From the cell containing the given text, extract its center point as (x, y) coordinate. 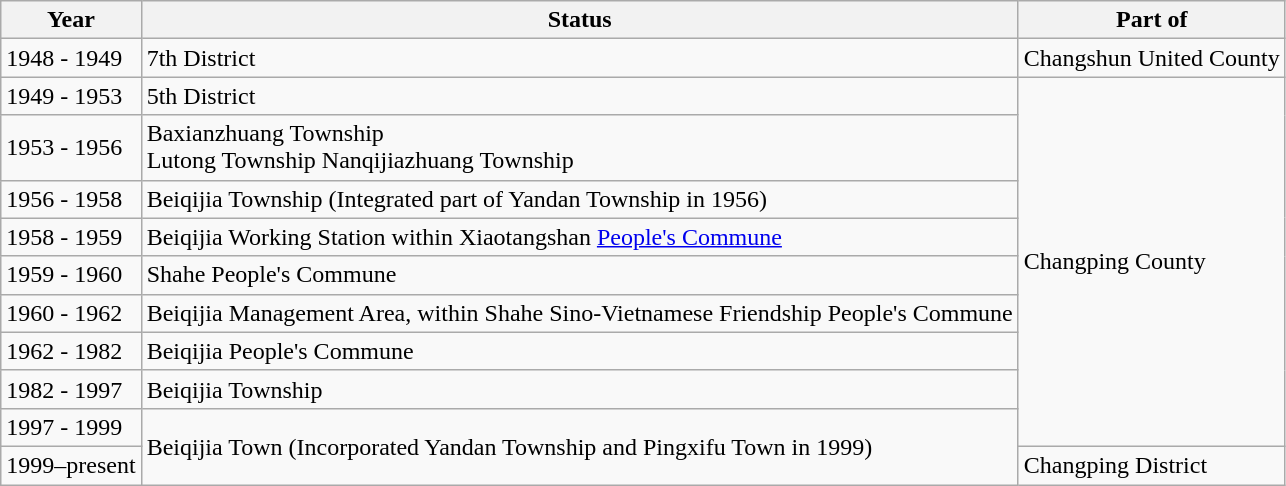
Beiqijia People's Commune (580, 351)
Beiqijia Township (Integrated part of Yandan Township in 1956) (580, 199)
Beiqijia Working Station within Xiaotangshan People's Commune (580, 237)
Changping District (1152, 465)
1997 - 1999 (71, 427)
1982 - 1997 (71, 389)
Beiqijia Township (580, 389)
1949 - 1953 (71, 96)
1956 - 1958 (71, 199)
1953 - 1956 (71, 148)
Baxianzhuang TownshipLutong Township Nanqijiazhuang Township (580, 148)
Beiqijia Town (Incorporated Yandan Township and Pingxifu Town in 1999) (580, 446)
Year (71, 20)
1960 - 1962 (71, 313)
Beiqijia Management Area, within Shahe Sino-Vietnamese Friendship People's Commune (580, 313)
1999–present (71, 465)
7th District (580, 58)
Shahe People's Commune (580, 275)
1962 - 1982 (71, 351)
5th District (580, 96)
Part of (1152, 20)
1958 - 1959 (71, 237)
1959 - 1960 (71, 275)
Changshun United County (1152, 58)
Status (580, 20)
1948 - 1949 (71, 58)
Changping County (1152, 262)
